Return [X, Y] of the center of cell containing provided text 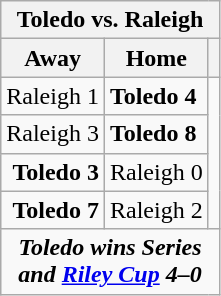
Away [53, 58]
Toledo wins Series and Riley Cup 4–0 [110, 262]
Toledo 7 [53, 210]
Home [156, 58]
Raleigh 2 [156, 210]
Toledo 3 [53, 172]
Toledo vs. Raleigh [110, 20]
Toledo 8 [156, 134]
Toledo 4 [156, 96]
Raleigh 1 [53, 96]
Raleigh 3 [53, 134]
Raleigh 0 [156, 172]
